Extract the [x, y] coordinate from the center of the cell holding the provided text.  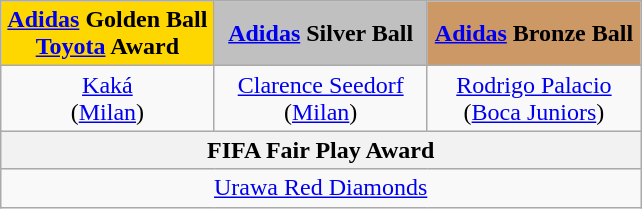
Rodrigo Palacio(Boca Juniors) [534, 98]
Urawa Red Diamonds [321, 188]
Kaká(Milan) [108, 98]
FIFA Fair Play Award [321, 150]
Adidas Bronze Ball [534, 34]
Clarence Seedorf(Milan) [320, 98]
Adidas Silver Ball [320, 34]
Adidas Golden BallToyota Award [108, 34]
